From the cell containing the given text, extract its center point as [x, y] coordinate. 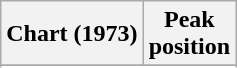
Peakposition [189, 34]
Chart (1973) [72, 34]
